Detect which cell encompasses the target text, then output its [x, y] center coordinate. 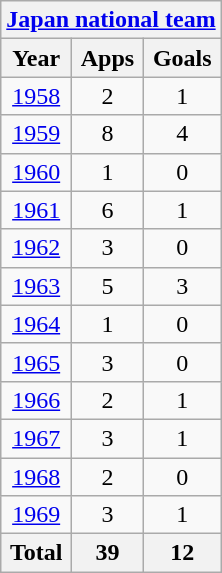
1962 [36, 248]
Apps [108, 58]
1960 [36, 172]
1958 [36, 96]
1968 [36, 477]
12 [182, 553]
4 [182, 134]
39 [108, 553]
Goals [182, 58]
8 [108, 134]
Year [36, 58]
6 [108, 210]
1961 [36, 210]
1965 [36, 362]
1969 [36, 515]
1959 [36, 134]
1963 [36, 286]
Total [36, 553]
5 [108, 286]
1967 [36, 438]
Japan national team [111, 20]
1966 [36, 400]
1964 [36, 324]
